Determine the [x, y] coordinate at the center of the cell enclosing the given text.  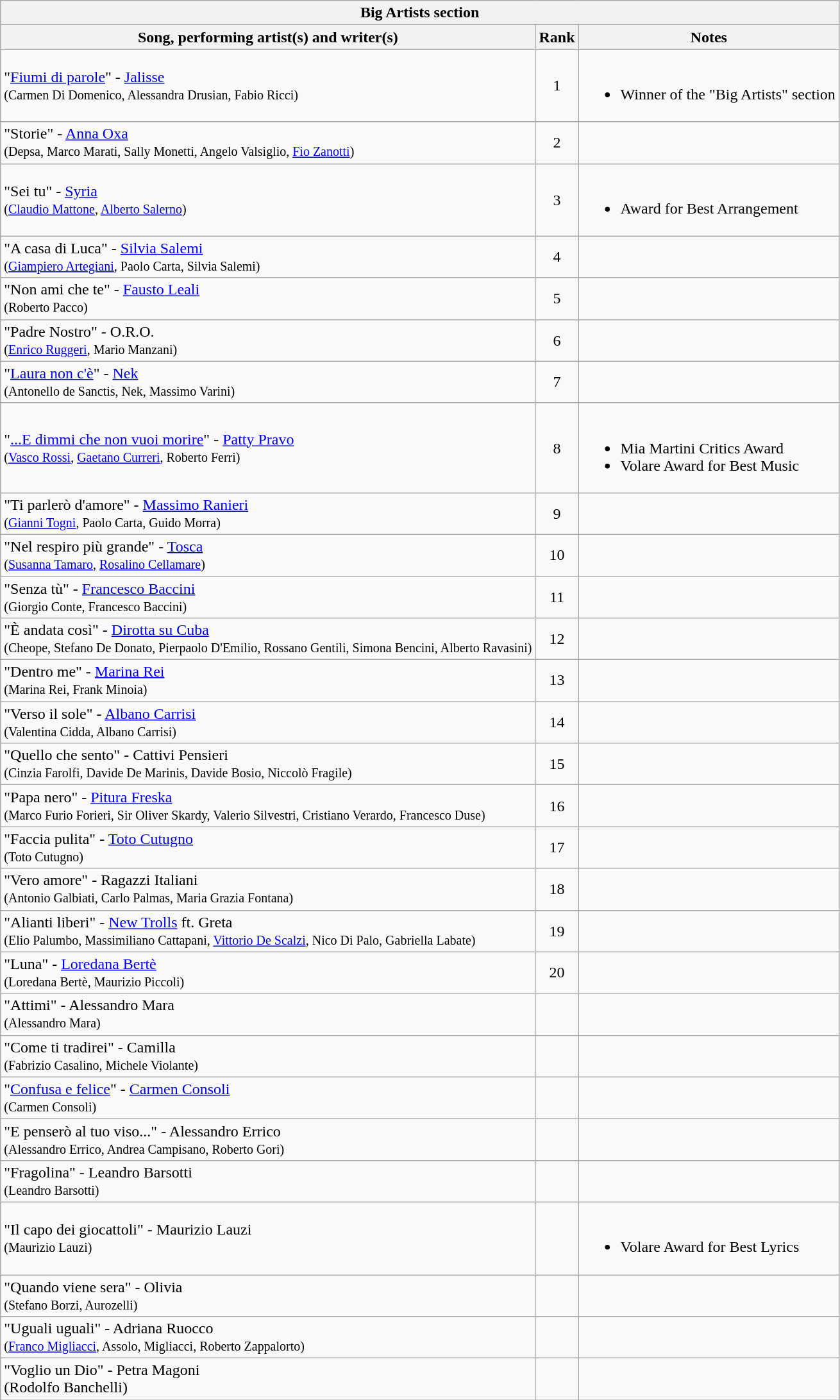
13 [557, 681]
"E penserò al tuo viso..." - Alessandro Errico (Alessandro Errico, Andrea Campisano, Roberto Gori) [268, 1139]
"Uguali uguali" - Adriana Ruocco (Franco Migliacci, Assolo, Migliacci, Roberto Zappalorto) [268, 1338]
Winner of the "Big Artists" section [709, 86]
20 [557, 972]
1 [557, 86]
"Quello che sento" - Cattivi Pensieri (Cinzia Farolfi, Davide De Marinis, Davide Bosio, Niccolò Fragile) [268, 764]
"Senza tù" - Francesco Baccini (Giorgio Conte, Francesco Baccini) [268, 596]
Song, performing artist(s) and writer(s) [268, 37]
"È andata così" - Dirotta su Cuba (Cheope, Stefano De Donato, Pierpaolo D'Emilio, Rossano Gentili, Simona Bencini, Alberto Ravasini) [268, 639]
11 [557, 596]
6 [557, 340]
Volare Award for Best Lyrics [709, 1238]
"Come ti tradirei" - Camilla (Fabrizio Casalino, Michele Violante) [268, 1056]
"Dentro me" - Marina Rei(Marina Rei, Frank Minoia) [268, 681]
"Padre Nostro" - O.R.O.(Enrico Ruggeri, Mario Manzani) [268, 340]
Award for Best Arrangement [709, 200]
"Luna" - Loredana Bertè(Loredana Bertè, Maurizio Piccoli) [268, 972]
"Voglio un Dio" - Petra Magoni (Rodolfo Banchelli) [268, 1379]
"Vero amore" - Ragazzi Italiani (Antonio Galbiati, Carlo Palmas, Maria Grazia Fontana) [268, 889]
"Attimi" - Alessandro Mara (Alessandro Mara) [268, 1015]
5 [557, 299]
10 [557, 555]
"Ti parlerò d'amore" - Massimo Ranieri(Gianni Togni, Paolo Carta, Guido Morra) [268, 513]
2 [557, 142]
19 [557, 931]
"Faccia pulita" - Toto Cutugno (Toto Cutugno) [268, 848]
"Sei tu" - Syria(Claudio Mattone, Alberto Salerno) [268, 200]
Rank [557, 37]
9 [557, 513]
"Alianti liberi" - New Trolls ft. Greta(Elio Palumbo, Massimiliano Cattapani, Vittorio De Scalzi, Nico Di Palo, Gabriella Labate) [268, 931]
3 [557, 200]
"Verso il sole" - Albano Carrisi(Valentina Cidda, Albano Carrisi) [268, 722]
4 [557, 257]
"Nel respiro più grande" - Tosca(Susanna Tamaro, Rosalino Cellamare) [268, 555]
"Laura non c'è" - Nek (Antonello de Sanctis, Nek, Massimo Varini) [268, 382]
15 [557, 764]
17 [557, 848]
14 [557, 722]
12 [557, 639]
18 [557, 889]
8 [557, 448]
"Papa nero" - Pitura Freska(Marco Furio Forieri, Sir Oliver Skardy, Valerio Silvestri, Cristiano Verardo, Francesco Duse) [268, 805]
7 [557, 382]
Notes [709, 37]
"Fragolina" - Leandro Barsotti (Leandro Barsotti) [268, 1181]
"Non ami che te" - Fausto Leali (Roberto Pacco) [268, 299]
"Confusa e felice" - Carmen Consoli(Carmen Consoli) [268, 1098]
"Quando viene sera" - Olivia (Stefano Borzi, Aurozelli) [268, 1295]
"Storie" - Anna Oxa(Depsa, Marco Marati, Sally Monetti, Angelo Valsiglio, Fio Zanotti) [268, 142]
Big Artists section [420, 13]
Mia Martini Critics AwardVolare Award for Best Music [709, 448]
16 [557, 805]
"Fiumi di parole" - Jalisse(Carmen Di Domenico, Alessandra Drusian, Fabio Ricci) [268, 86]
"A casa di Luca" - Silvia Salemi (Giampiero Artegiani, Paolo Carta, Silvia Salemi) [268, 257]
"Il capo dei giocattoli" - Maurizio Lauzi(Maurizio Lauzi) [268, 1238]
"...E dimmi che non vuoi morire" - Patty Pravo(Vasco Rossi, Gaetano Curreri, Roberto Ferri) [268, 448]
